Return [X, Y] of the center of cell containing provided text 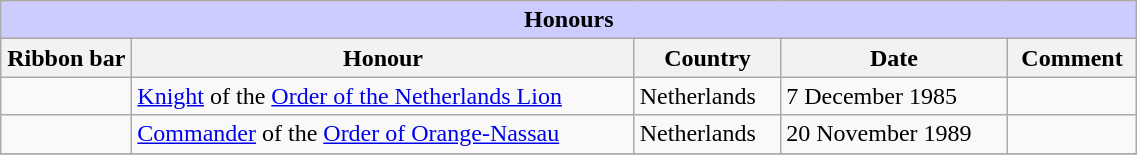
20 November 1989 [894, 134]
Knight of the Order of the Netherlands Lion [383, 96]
Honours [569, 20]
Comment [1072, 58]
7 December 1985 [894, 96]
Country [708, 58]
Commander of the Order of Orange-Nassau [383, 134]
Honour [383, 58]
Date [894, 58]
Ribbon bar [66, 58]
